Provide the [X, Y] coordinate of the cell's center where the given text is located.  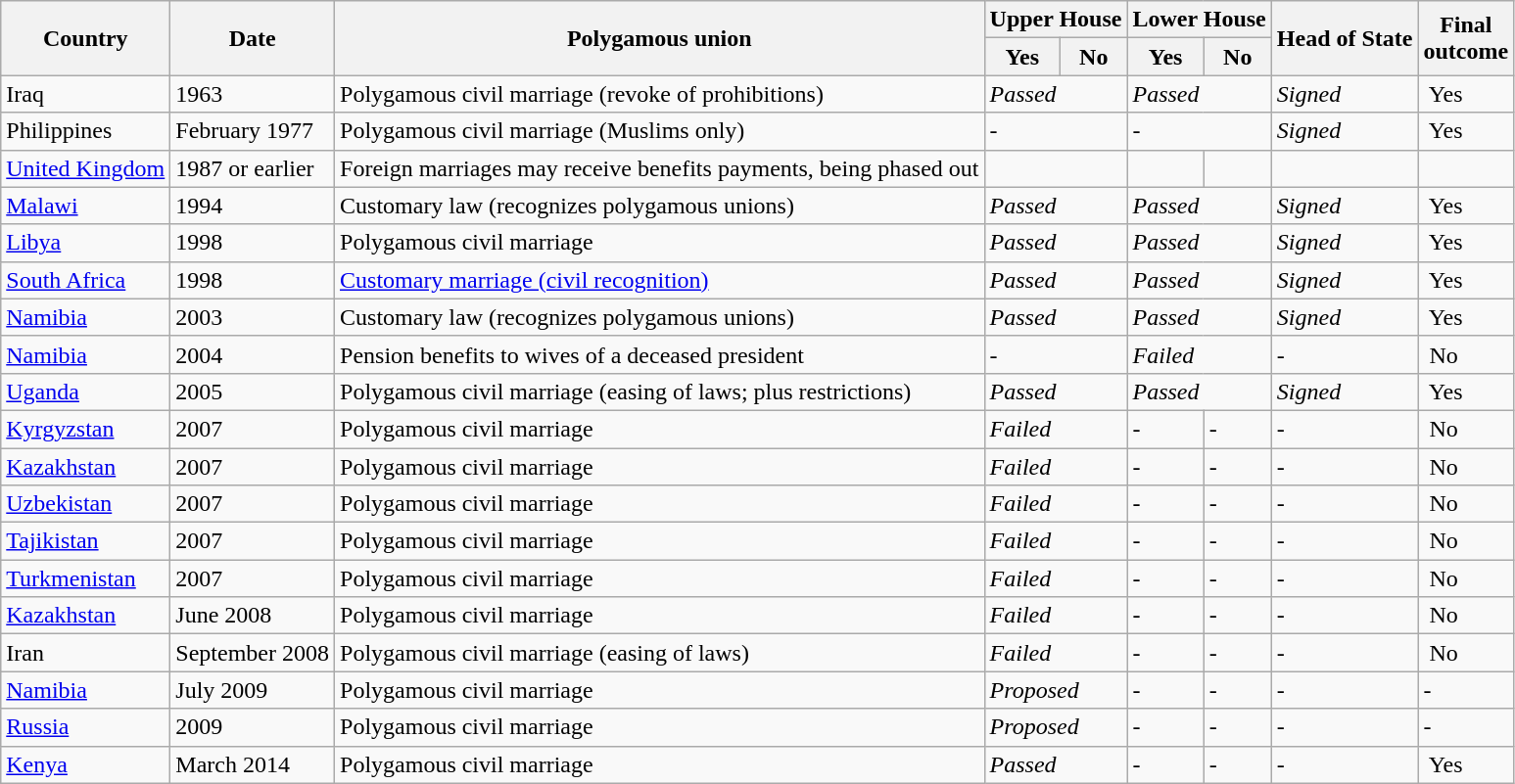
Kyrgyzstan [86, 429]
Polygamous union [660, 38]
Pension benefits to wives of a deceased president [660, 354]
United Kingdom [86, 168]
2005 [253, 392]
June 2008 [253, 616]
Philippines [86, 131]
Iran [86, 653]
February 1977 [253, 131]
1987 or earlier [253, 168]
March 2014 [253, 764]
July 2009 [253, 690]
Kenya [86, 764]
Customary marriage (civil recognition) [660, 280]
Polygamous civil marriage (Muslims only) [660, 131]
Date [253, 38]
Tajikistan [86, 541]
Lower House [1199, 20]
Malawi [86, 206]
Polygamous civil marriage (easing of laws; plus restrictions) [660, 392]
Upper House [1056, 20]
2009 [253, 727]
Uganda [86, 392]
Polygamous civil marriage (revoke of prohibitions) [660, 94]
Turkmenistan [86, 578]
2004 [253, 354]
September 2008 [253, 653]
1963 [253, 94]
2003 [253, 317]
Foreign marriages may receive benefits payments, being phased out [660, 168]
Libya [86, 243]
Uzbekistan [86, 504]
Finaloutcome [1466, 38]
South Africa [86, 280]
1994 [253, 206]
Iraq [86, 94]
Polygamous civil marriage (easing of laws) [660, 653]
Country [86, 38]
Russia [86, 727]
Head of State [1345, 38]
